Return (X, Y) of the center of cell containing provided text 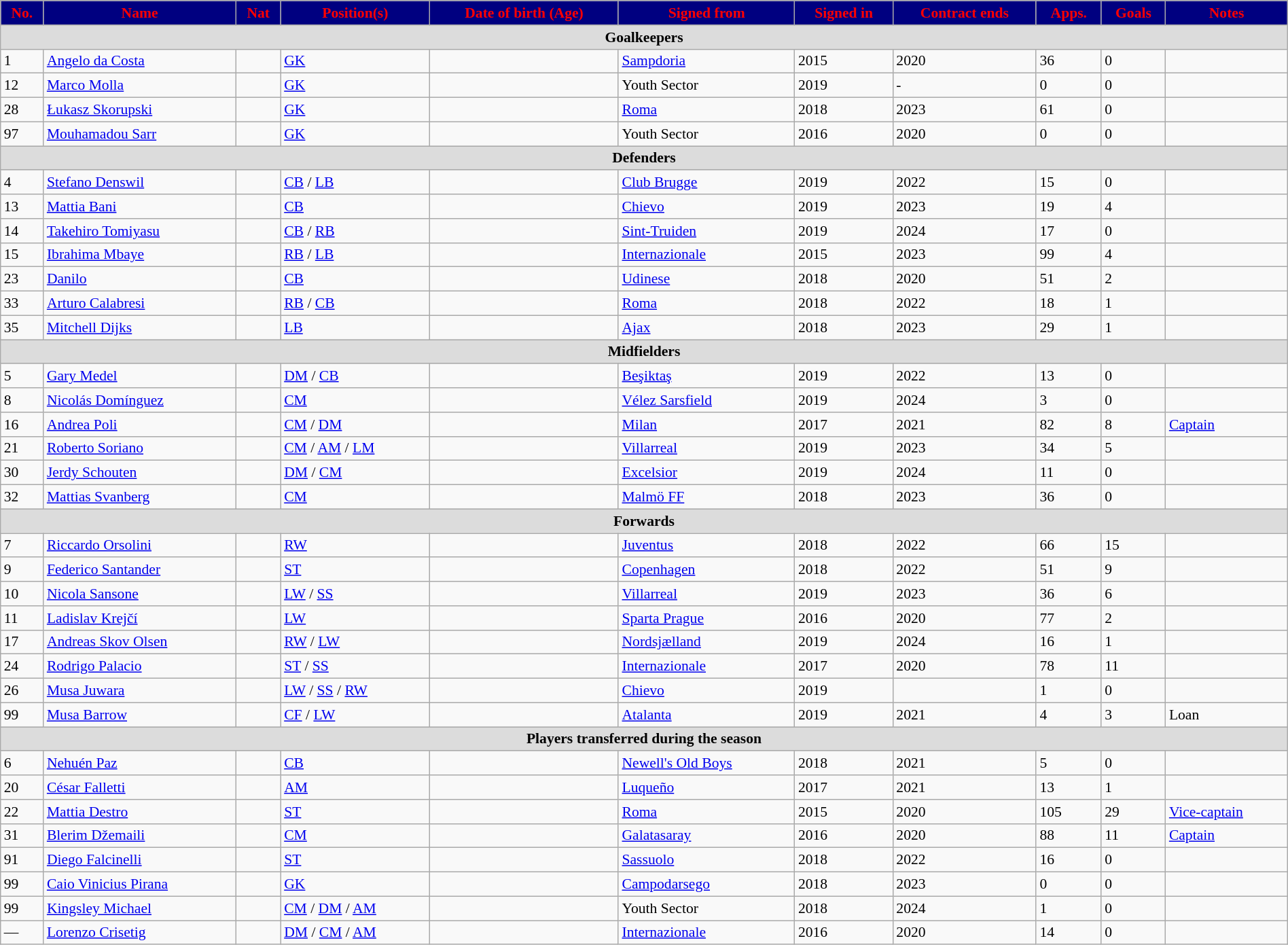
19 (1069, 207)
Mattia Bani (140, 207)
Mitchell Dijks (140, 327)
Malmö FF (706, 497)
CB / LB (355, 183)
Midfielders (644, 352)
Takehiro Tomiyasu (140, 231)
Nordsjælland (706, 642)
AM (355, 787)
Nicola Sansone (140, 594)
Goalkeepers (644, 37)
Mattias Svanberg (140, 497)
7 (22, 546)
34 (1069, 448)
CF / LW (355, 715)
DM / CM / AM (355, 933)
RW / LW (355, 642)
LW / SS (355, 594)
Jerdy Schouten (140, 473)
12 (22, 86)
88 (1069, 836)
Forwards (644, 521)
Vélez Sarsfield (706, 400)
Milan (706, 425)
RB / CB (355, 304)
Roberto Soriano (140, 448)
César Falletti (140, 787)
30 (22, 473)
Diego Falcinelli (140, 860)
Lorenzo Crisetig (140, 933)
61 (1069, 110)
No. (22, 13)
35 (22, 327)
LW (355, 618)
Players transferred during the season (644, 739)
Ladislav Krejčí (140, 618)
RB / LB (355, 255)
Luqueño (706, 787)
Notes (1227, 13)
Mouhamadou Sarr (140, 134)
CM / DM (355, 425)
Sassuolo (706, 860)
Date of birth (Age) (524, 13)
Campodarsego (706, 885)
10 (22, 594)
Sparta Prague (706, 618)
Ibrahima Mbaye (140, 255)
Mattia Destro (140, 812)
RW (355, 546)
DM / CM (355, 473)
28 (22, 110)
22 (22, 812)
Kingsley Michael (140, 908)
Contract ends (965, 13)
Newell's Old Boys (706, 764)
Nehuén Paz (140, 764)
Caio Vinicius Pirana (140, 885)
LW / SS / RW (355, 691)
Musa Barrow (140, 715)
LB (355, 327)
Atalanta (706, 715)
CM / DM / AM (355, 908)
Stefano Denswil (140, 183)
32 (22, 497)
18 (1069, 304)
20 (22, 787)
31 (22, 836)
26 (22, 691)
Andreas Skov Olsen (140, 642)
21 (22, 448)
97 (22, 134)
Marco Molla (140, 86)
82 (1069, 425)
Udinese (706, 279)
Name (140, 13)
Signed in (844, 13)
91 (22, 860)
77 (1069, 618)
33 (22, 304)
Nicolás Domínguez (140, 400)
Andrea Poli (140, 425)
66 (1069, 546)
Vice-captain (1227, 812)
Blerim Džemaili (140, 836)
Danilo (140, 279)
Club Brugge (706, 183)
- (965, 86)
Galatasaray (706, 836)
105 (1069, 812)
Loan (1227, 715)
24 (22, 666)
Apps. (1069, 13)
Defenders (644, 158)
Arturo Calabresi (140, 304)
Signed from (706, 13)
Copenhagen (706, 570)
CB / RB (355, 231)
Riccardo Orsolini (140, 546)
Gary Medel (140, 376)
Ajax (706, 327)
DM / CB (355, 376)
Nat (258, 13)
Beşiktaş (706, 376)
Musa Juwara (140, 691)
Position(s) (355, 13)
Sampdoria (706, 61)
Federico Santander (140, 570)
Sint-Truiden (706, 231)
— (22, 933)
Łukasz Skorupski (140, 110)
23 (22, 279)
CM / AM / LM (355, 448)
ST / SS (355, 666)
78 (1069, 666)
Goals (1133, 13)
Juventus (706, 546)
Excelsior (706, 473)
Angelo da Costa (140, 61)
Rodrigo Palacio (140, 666)
